Extract the [x, y] coordinate from the center of the cell holding the provided text.  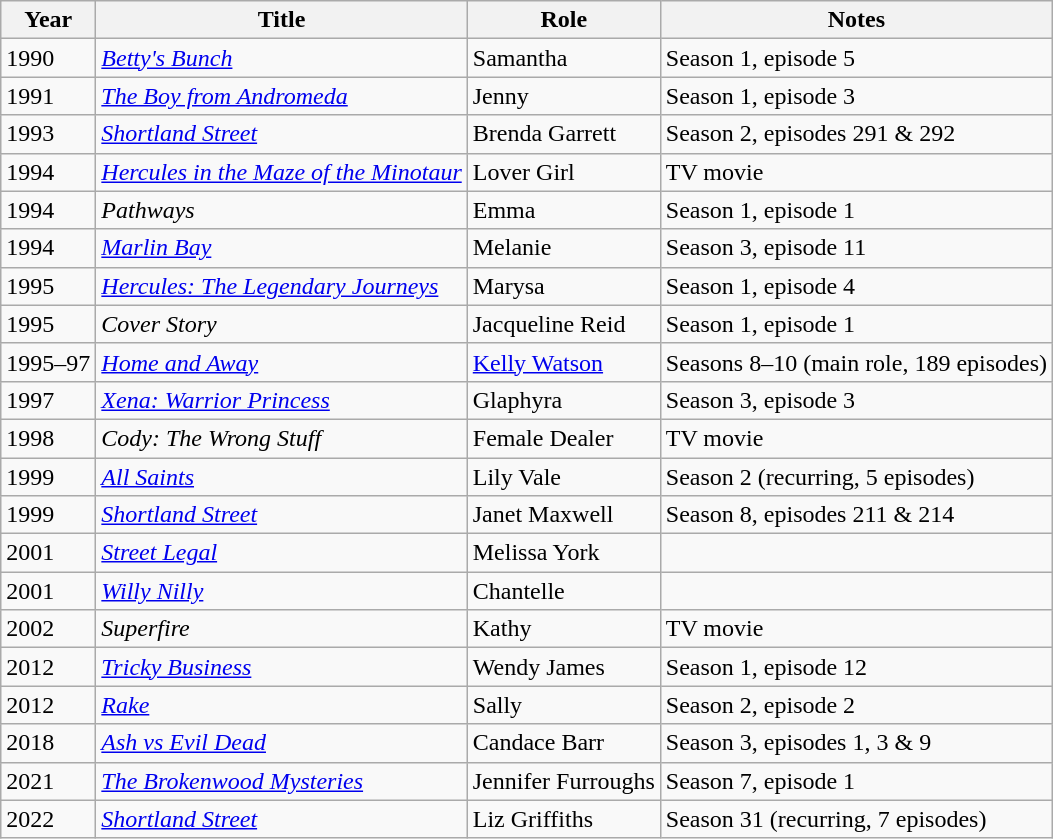
Season 1, episode 4 [856, 286]
Superfire [282, 629]
Season 1, episode 12 [856, 667]
Sally [564, 705]
Jenny [564, 96]
Glaphyra [564, 400]
Season 1, episode 3 [856, 96]
Title [282, 20]
Season 2, episode 2 [856, 705]
Betty's Bunch [282, 58]
Season 2, episodes 291 & 292 [856, 134]
2002 [48, 629]
Melanie [564, 248]
Hercules in the Maze of the Minotaur [282, 172]
Female Dealer [564, 438]
Hercules: The Legendary Journeys [282, 286]
Season 2 (recurring, 5 episodes) [856, 477]
Season 3, episode 3 [856, 400]
1995–97 [48, 362]
Janet Maxwell [564, 515]
Season 3, episode 11 [856, 248]
Jacqueline Reid [564, 324]
Season 1, episode 5 [856, 58]
Wendy James [564, 667]
Melissa York [564, 553]
Season 31 (recurring, 7 episodes) [856, 819]
Willy Nilly [282, 591]
Cody: The Wrong Stuff [282, 438]
Jennifer Furroughs [564, 781]
Emma [564, 210]
1997 [48, 400]
1993 [48, 134]
Cover Story [282, 324]
Marysa [564, 286]
Home and Away [282, 362]
Seasons 8–10 (main role, 189 episodes) [856, 362]
Year [48, 20]
The Brokenwood Mysteries [282, 781]
Kelly Watson [564, 362]
Notes [856, 20]
2021 [48, 781]
Kathy [564, 629]
1998 [48, 438]
2022 [48, 819]
Role [564, 20]
Pathways [282, 210]
Rake [282, 705]
Lily Vale [564, 477]
Brenda Garrett [564, 134]
Xena: Warrior Princess [282, 400]
The Boy from Andromeda [282, 96]
Season 8, episodes 211 & 214 [856, 515]
2018 [48, 743]
Street Legal [282, 553]
Season 3, episodes 1, 3 & 9 [856, 743]
Ash vs Evil Dead [282, 743]
Candace Barr [564, 743]
1990 [48, 58]
Season 7, episode 1 [856, 781]
Chantelle [564, 591]
Liz Griffiths [564, 819]
Tricky Business [282, 667]
Lover Girl [564, 172]
1991 [48, 96]
All Saints [282, 477]
Marlin Bay [282, 248]
Samantha [564, 58]
